Provide the (x, y) coordinate of the cell's center where the given text is located.  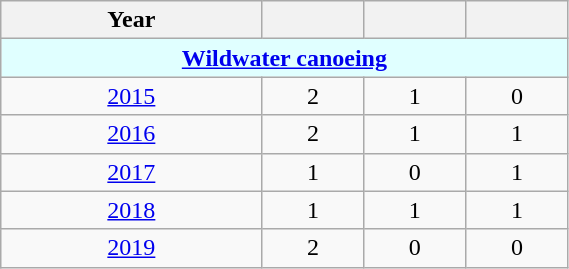
2019 (132, 248)
2015 (132, 96)
Year (132, 20)
2016 (132, 134)
Wildwater canoeing (284, 58)
2018 (132, 210)
2017 (132, 172)
